Pinpoint the cell where the given text exists, returning its [X, Y] midpoint coordinate. 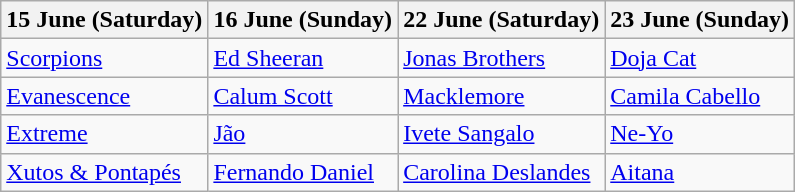
Calum Scott [303, 96]
22 June (Saturday) [502, 20]
Ivete Sangalo [502, 134]
Evanescence [104, 96]
Aitana [700, 172]
Ed Sheeran [303, 58]
Carolina Deslandes [502, 172]
Ne-Yo [700, 134]
Macklemore [502, 96]
Doja Cat [700, 58]
Jão [303, 134]
23 June (Sunday) [700, 20]
Fernando Daniel [303, 172]
Jonas Brothers [502, 58]
Xutos & Pontapés [104, 172]
Extreme [104, 134]
16 June (Sunday) [303, 20]
Scorpions [104, 58]
15 June (Saturday) [104, 20]
Camila Cabello [700, 96]
